Find where the given text appears and provide that cell's center as (X, Y) coordinate. 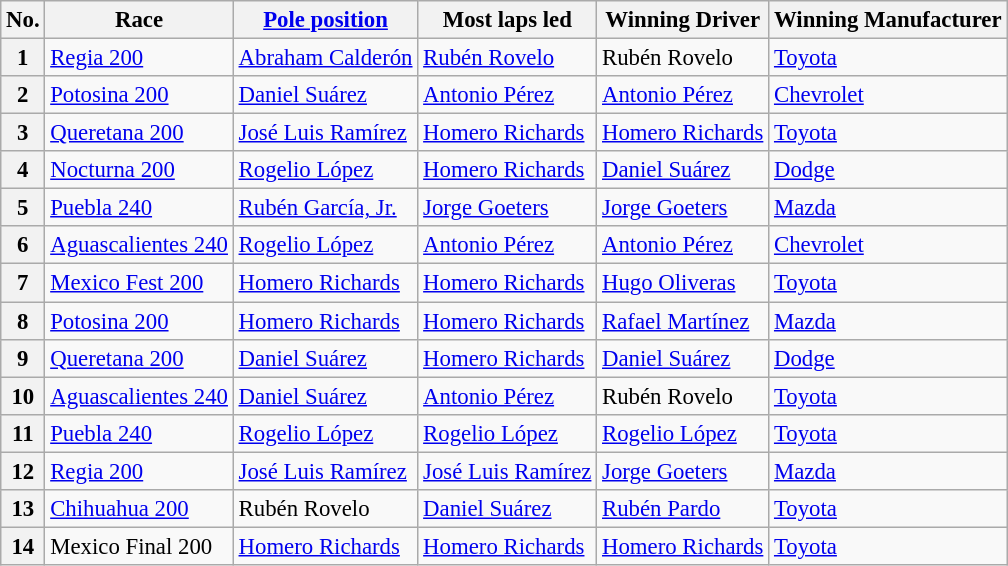
Race (139, 20)
6 (23, 245)
4 (23, 170)
Hugo Oliveras (683, 283)
Rubén Pardo (683, 509)
9 (23, 358)
2 (23, 95)
Abraham Calderón (326, 58)
11 (23, 433)
7 (23, 283)
Winning Driver (683, 20)
12 (23, 471)
5 (23, 208)
14 (23, 546)
Rafael Martínez (683, 321)
Nocturna 200 (139, 170)
Mexico Final 200 (139, 546)
1 (23, 58)
Rubén García, Jr. (326, 208)
Chihuahua 200 (139, 509)
Pole position (326, 20)
10 (23, 396)
Winning Manufacturer (888, 20)
8 (23, 321)
3 (23, 133)
13 (23, 509)
Most laps led (508, 20)
Mexico Fest 200 (139, 283)
No. (23, 20)
